Return [x, y] of the center of cell containing provided text 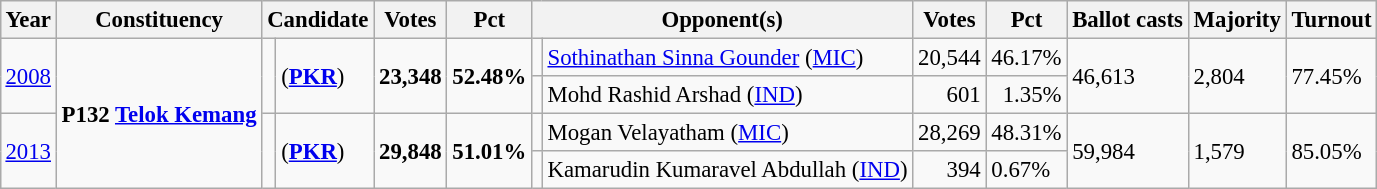
Year [28, 20]
Candidate [318, 20]
28,269 [950, 133]
85.05% [1332, 152]
601 [950, 95]
2008 [28, 76]
Sothinathan Sinna Gounder (MIC) [728, 57]
Mogan Velayatham (MIC) [728, 133]
51.01% [490, 152]
48.31% [1026, 133]
52.48% [490, 76]
2013 [28, 152]
394 [950, 170]
P132 Telok Kemang [159, 113]
29,848 [410, 152]
77.45% [1332, 76]
46,613 [1128, 76]
1,579 [1237, 152]
59,984 [1128, 152]
2,804 [1237, 76]
Ballot casts [1128, 20]
46.17% [1026, 57]
20,544 [950, 57]
Mohd Rashid Arshad (IND) [728, 95]
0.67% [1026, 170]
Constituency [159, 20]
Kamarudin Kumaravel Abdullah (IND) [728, 170]
Opponent(s) [722, 20]
Majority [1237, 20]
Turnout [1332, 20]
23,348 [410, 76]
1.35% [1026, 95]
